Detect which cell encompasses the target text, then output its (x, y) center coordinate. 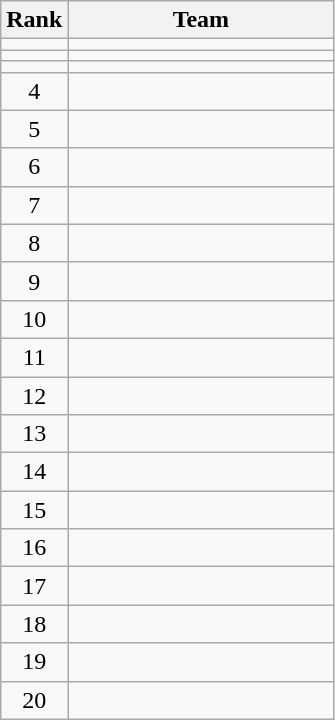
4 (34, 91)
Team (201, 20)
9 (34, 281)
5 (34, 129)
7 (34, 205)
17 (34, 586)
11 (34, 357)
19 (34, 662)
Rank (34, 20)
8 (34, 243)
6 (34, 167)
16 (34, 548)
10 (34, 319)
18 (34, 624)
15 (34, 510)
20 (34, 700)
14 (34, 472)
13 (34, 434)
12 (34, 395)
